Find where the given text appears and provide that cell's center as [X, Y] coordinate. 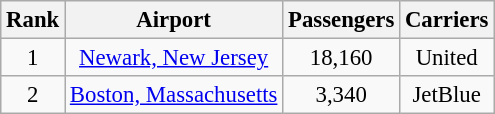
Boston, Massachusetts [174, 95]
2 [33, 95]
Newark, New Jersey [174, 58]
Rank [33, 20]
18,160 [342, 58]
JetBlue [447, 95]
1 [33, 58]
Airport [174, 20]
3,340 [342, 95]
Passengers [342, 20]
Carriers [447, 20]
United [447, 58]
